Determine the (x, y) coordinate at the center of the cell enclosing the given text.  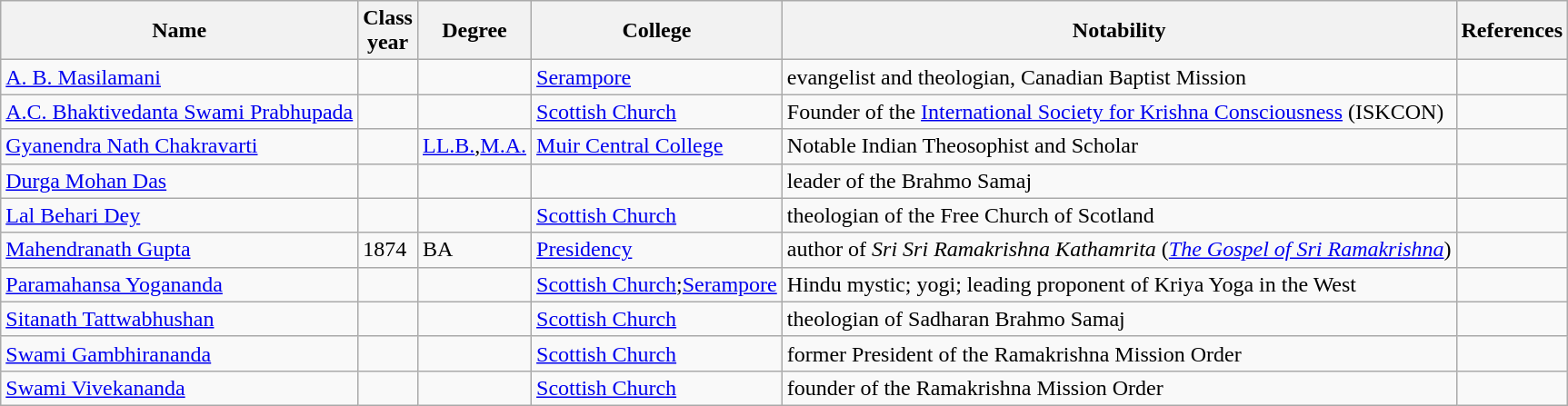
A.C. Bhaktivedanta Swami Prabhupada (180, 112)
References (1513, 31)
former President of the Ramakrishna Mission Order (1119, 353)
leader of the Brahmo Samaj (1119, 181)
BA (474, 250)
Hindu mystic; yogi; leading proponent of Kriya Yoga in the West (1119, 284)
Scottish Church;Serampore (657, 284)
evangelist and theologian, Canadian Baptist Mission (1119, 77)
Degree (474, 31)
Paramahansa Yogananda (180, 284)
Classyear (388, 31)
Notable Indian Theosophist and Scholar (1119, 146)
1874 (388, 250)
LL.B.,M.A. (474, 146)
Serampore (657, 77)
Gyanendra Nath Chakravarti (180, 146)
Presidency (657, 250)
theologian of Sadharan Brahmo Samaj (1119, 319)
theologian of the Free Church of Scotland (1119, 215)
A. B. Masilamani (180, 77)
author of Sri Sri Ramakrishna Kathamrita (The Gospel of Sri Ramakrishna) (1119, 250)
Durga Mohan Das (180, 181)
Lal Behari Dey (180, 215)
Notability (1119, 31)
Swami Gambhirananda (180, 353)
Founder of the International Society for Krishna Consciousness (ISKCON) (1119, 112)
Name (180, 31)
Muir Central College (657, 146)
Sitanath Tattwabhushan (180, 319)
College (657, 31)
Swami Vivekananda (180, 388)
founder of the Ramakrishna Mission Order (1119, 388)
Mahendranath Gupta (180, 250)
